Locate the cell with the specified text and output its (X, Y) center coordinate. 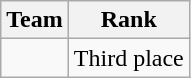
Third place (128, 58)
Rank (128, 20)
Team (35, 20)
